Determine the (x, y) coordinate at the center of the cell enclosing the given text.  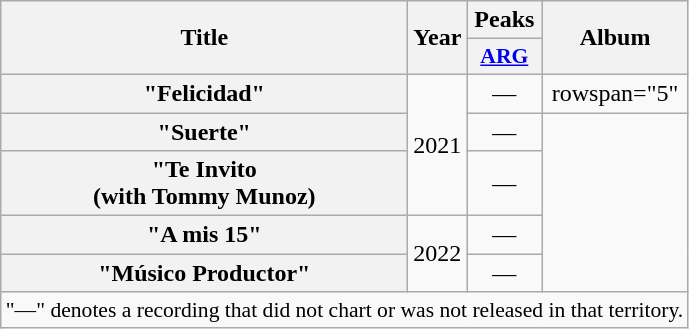
Album (615, 38)
Peaks (504, 20)
"Músico Productor" (204, 273)
Year (438, 38)
2021 (438, 144)
Title (204, 38)
2022 (438, 254)
"Te Invito(with Tommy Munoz) (204, 184)
ARG (504, 57)
"A mis 15" (204, 235)
"Suerte" (204, 131)
"Felicidad" (204, 93)
rowspan="5" (615, 93)
"—" denotes a recording that did not chart or was not released in that territory. (345, 310)
